Identify which cell holds the provided text, then report its [X, Y] central coordinate. 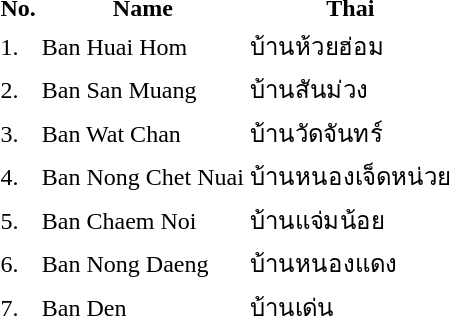
Ban Wat Chan [142, 133]
Ban Chaem Noi [142, 220]
Ban San Muang [142, 90]
Ban Nong Chet Nuai [142, 176]
Ban Huai Hom [142, 46]
Ban Nong Daeng [142, 264]
